Identify which cell holds the provided text, then report its [X, Y] central coordinate. 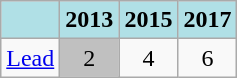
2013 [90, 20]
Lead [30, 58]
4 [148, 58]
2017 [208, 20]
2 [90, 58]
6 [208, 58]
2015 [148, 20]
